Return the [X, Y] coordinate for the center point of the cell that contains the specified text.  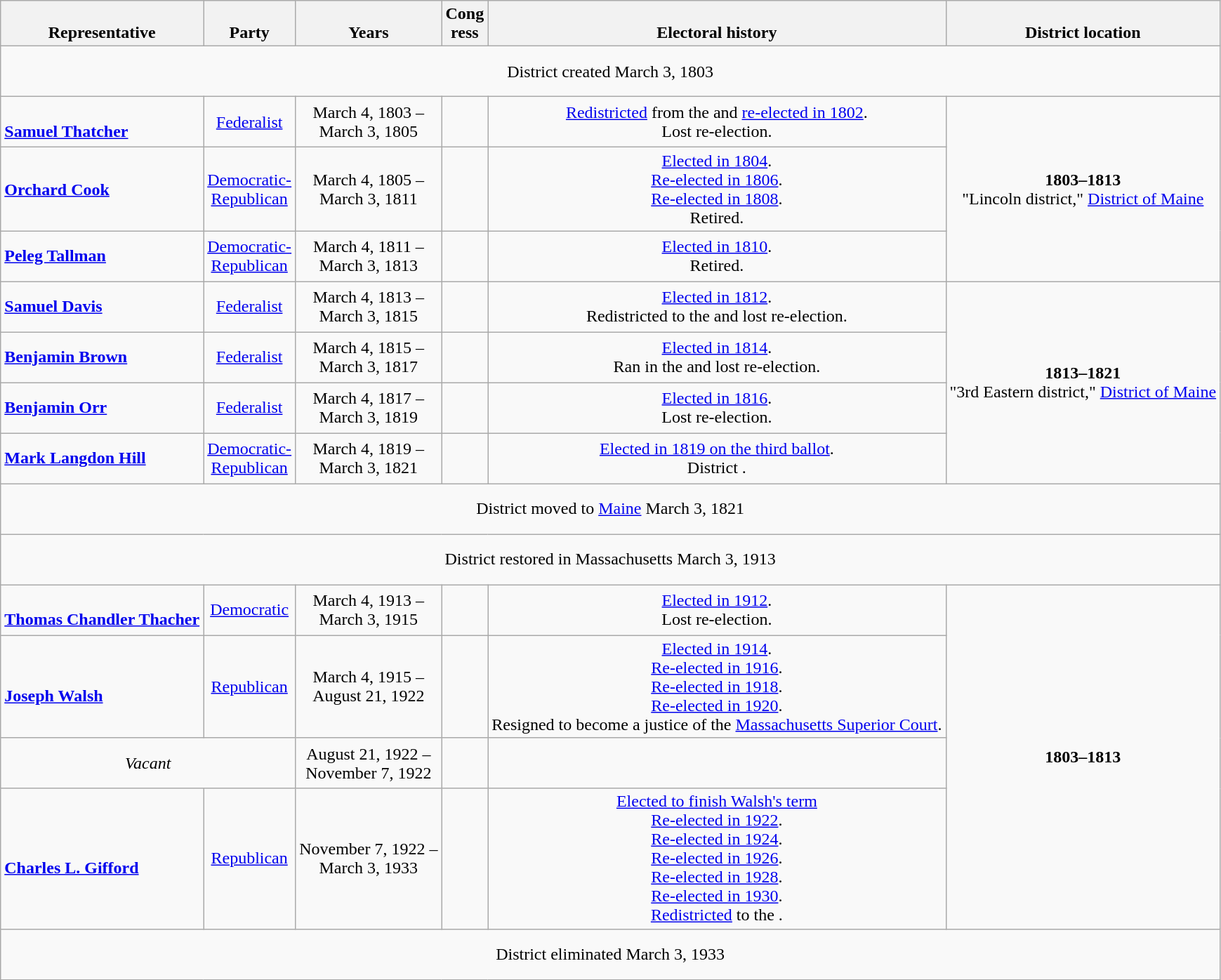
Elected in 1810.Retired. [717, 256]
Elected to finish Walsh's termRe-elected in 1922.Re-elected in 1924.Re-elected in 1926.Re-elected in 1928.Re-elected in 1930.Redistricted to the . [717, 859]
Elected in 1819 on the third ballot.District . [717, 458]
March 4, 1913 –March 3, 1915 [369, 610]
Samuel Thatcher [103, 122]
Peleg Tallman [103, 256]
Thomas Chandler Thacher [103, 610]
District created March 3, 1803 [611, 72]
Representative [103, 24]
August 21, 1922 –November 7, 1922 [369, 763]
Vacant [148, 763]
Joseph Walsh [103, 687]
Mark Langdon Hill [103, 458]
Years [369, 24]
March 4, 1819 –March 3, 1821 [369, 458]
March 4, 1813 –March 3, 1815 [369, 307]
1813–1821"3rd Eastern district," District of Maine [1083, 383]
Elected in 1914.Re-elected in 1916.Re-elected in 1918.Re-elected in 1920.Resigned to become a justice of the Massachusetts Superior Court. [717, 687]
District location [1083, 24]
Party [250, 24]
Orchard Cook [103, 190]
Congress [465, 24]
Elected in 1804.Re-elected in 1806.Re-elected in 1808.Retired. [717, 190]
March 4, 1817 –March 3, 1819 [369, 408]
Benjamin Orr [103, 408]
District restored in Massachusetts March 3, 1913 [611, 559]
Elected in 1814.Ran in the and lost re-election. [717, 357]
Electoral history [717, 24]
Redistricted from the and re-elected in 1802.Lost re-election. [717, 122]
District moved to Maine March 3, 1821 [611, 509]
Elected in 1812.Redistricted to the and lost re-election. [717, 307]
Elected in 1912.Lost re-election. [717, 610]
March 4, 1811 –March 3, 1813 [369, 256]
District eliminated March 3, 1933 [611, 954]
Elected in 1816.Lost re-election. [717, 408]
Democratic [250, 610]
March 4, 1915 –August 21, 1922 [369, 687]
Samuel Davis [103, 307]
March 4, 1803 –March 3, 1805 [369, 122]
November 7, 1922 –March 3, 1933 [369, 859]
March 4, 1805 –March 3, 1811 [369, 190]
March 4, 1815 –March 3, 1817 [369, 357]
1803–1813"Lincoln district," District of Maine [1083, 190]
Charles L. Gifford [103, 859]
Benjamin Brown [103, 357]
1803–1813 [1083, 757]
